Capture the cell that displays the provided text and extract its [X, Y] central coordinate. 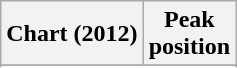
Chart (2012) [72, 34]
Peakposition [189, 34]
